Extract the (x, y) coordinate from the center of the cell holding the provided text.  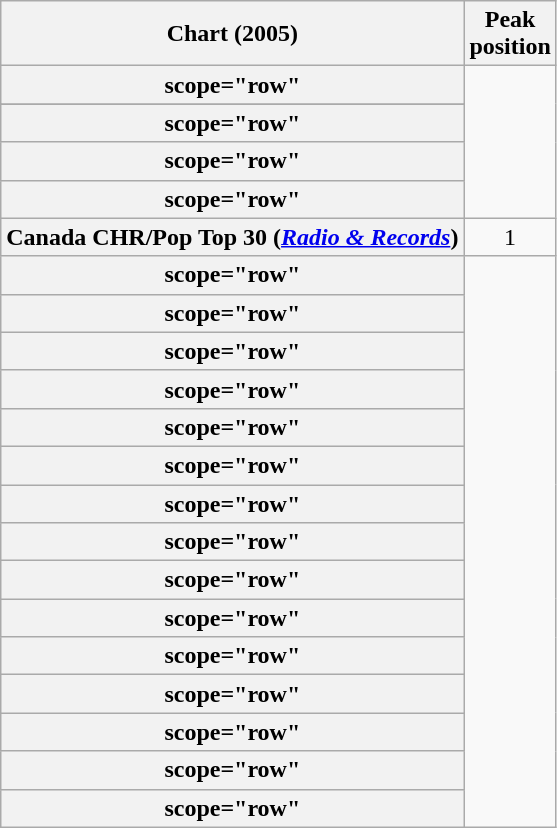
1 (510, 237)
Canada CHR/Pop Top 30 (Radio & Records) (232, 237)
Chart (2005) (232, 34)
Peakposition (510, 34)
